Output the (X, Y) coordinate of the center of the cell containing the given text.  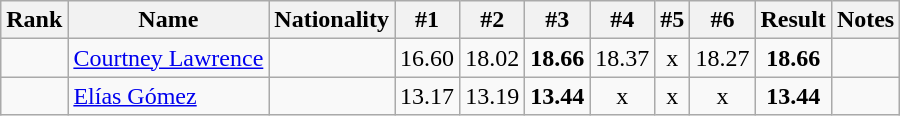
Rank (34, 20)
#4 (622, 20)
16.60 (428, 58)
Result (793, 20)
Nationality (332, 20)
13.19 (492, 96)
18.27 (722, 58)
Courtney Lawrence (168, 58)
#1 (428, 20)
Notes (865, 20)
#2 (492, 20)
Elías Gómez (168, 96)
#5 (672, 20)
#6 (722, 20)
#3 (558, 20)
18.02 (492, 58)
18.37 (622, 58)
13.17 (428, 96)
Name (168, 20)
